For the text-containing cell, return its midpoint in (x, y) coordinate format. 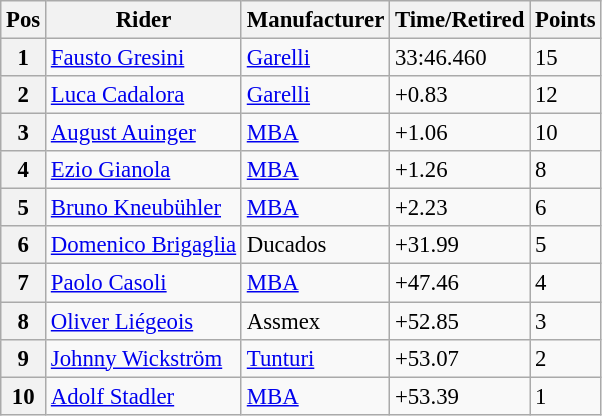
+52.85 (460, 321)
+47.46 (460, 283)
+1.26 (460, 170)
Bruno Kneubühler (144, 208)
Tunturi (315, 358)
Domenico Brigaglia (144, 245)
Points (566, 20)
August Auinger (144, 133)
+1.06 (460, 133)
+31.99 (460, 245)
Rider (144, 20)
9 (24, 358)
Luca Cadalora (144, 95)
Adolf Stadler (144, 396)
Johnny Wickström (144, 358)
Ezio Gianola (144, 170)
Oliver Liégeois (144, 321)
+53.39 (460, 396)
Pos (24, 20)
Manufacturer (315, 20)
Fausto Gresini (144, 58)
Ducados (315, 245)
12 (566, 95)
33:46.460 (460, 58)
7 (24, 283)
+53.07 (460, 358)
15 (566, 58)
+2.23 (460, 208)
+0.83 (460, 95)
Time/Retired (460, 20)
Paolo Casoli (144, 283)
Assmex (315, 321)
